Provide the [X, Y] coordinate of the cell's center where the given text is located.  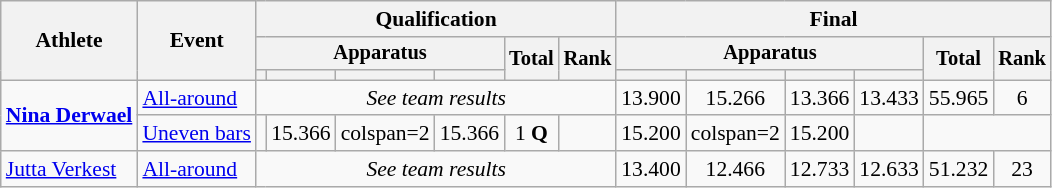
13.400 [650, 169]
Qualification [436, 19]
1 Q [532, 134]
12.466 [736, 169]
Nina Derwael [70, 116]
12.633 [888, 169]
15.266 [736, 98]
Athlete [70, 40]
55.965 [958, 98]
13.366 [820, 98]
Jutta Verkest [70, 169]
23 [1022, 169]
51.232 [958, 169]
13.433 [888, 98]
12.733 [820, 169]
Final [834, 19]
6 [1022, 98]
13.900 [650, 98]
Event [196, 40]
Uneven bars [196, 134]
